Locate the cell with the specified text and output its [X, Y] center coordinate. 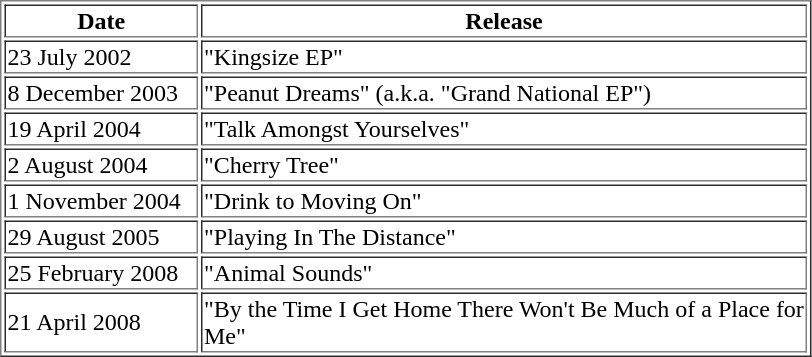
25 February 2008 [101, 272]
"Peanut Dreams" (a.k.a. "Grand National EP") [504, 92]
Release [504, 20]
23 July 2002 [101, 56]
"Playing In The Distance" [504, 236]
19 April 2004 [101, 128]
29 August 2005 [101, 236]
1 November 2004 [101, 200]
21 April 2008 [101, 322]
"Drink to Moving On" [504, 200]
"Animal Sounds" [504, 272]
"By the Time I Get Home There Won't Be Much of a Place for Me" [504, 322]
Date [101, 20]
"Talk Amongst Yourselves" [504, 128]
8 December 2003 [101, 92]
2 August 2004 [101, 164]
"Cherry Tree" [504, 164]
"Kingsize EP" [504, 56]
